Capture the cell that displays the provided text and extract its (X, Y) central coordinate. 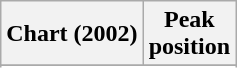
Chart (2002) (72, 34)
Peak position (189, 34)
